Capture the cell that displays the provided text and extract its (x, y) central coordinate. 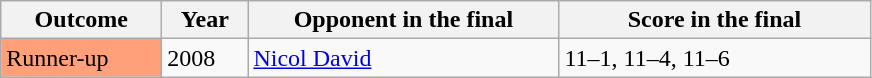
Year (205, 20)
11–1, 11–4, 11–6 (714, 58)
Score in the final (714, 20)
Runner-up (82, 58)
Nicol David (404, 58)
Outcome (82, 20)
2008 (205, 58)
Opponent in the final (404, 20)
